From the cell containing the given text, extract its center point as (X, Y) coordinate. 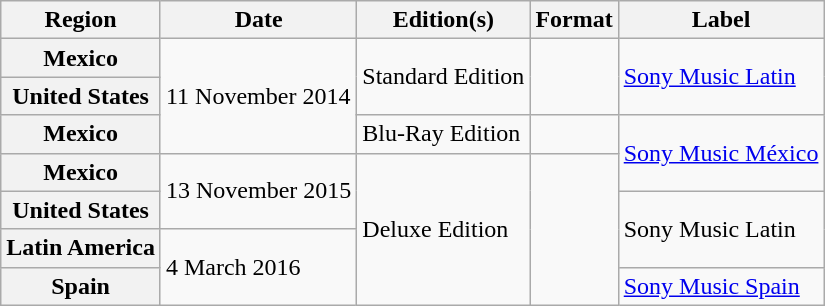
Standard Edition (444, 77)
Date (258, 20)
Latin America (81, 248)
11 November 2014 (258, 96)
Label (721, 20)
13 November 2015 (258, 191)
Edition(s) (444, 20)
Spain (81, 286)
Format (574, 20)
Sony Music México (721, 153)
Sony Music Spain (721, 286)
Region (81, 20)
Blu-Ray Edition (444, 134)
4 March 2016 (258, 267)
Deluxe Edition (444, 229)
